Identify which cell holds the provided text, then report its [X, Y] central coordinate. 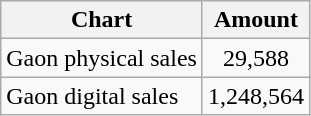
Chart [102, 20]
Gaon physical sales [102, 58]
Amount [256, 20]
1,248,564 [256, 96]
Gaon digital sales [102, 96]
29,588 [256, 58]
